Find where the given text appears and provide that cell's center as (x, y) coordinate. 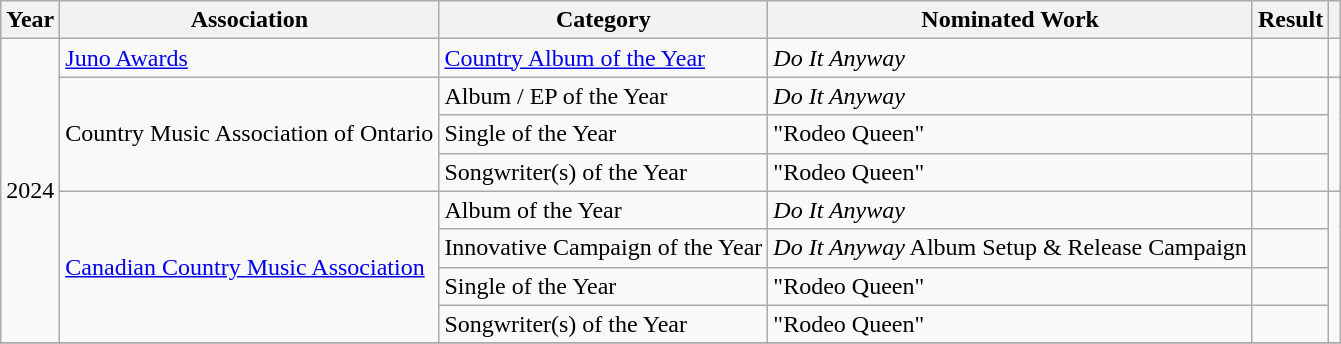
Association (250, 20)
Do It Anyway Album Setup & Release Campaign (1010, 248)
Album / EP of the Year (604, 96)
Nominated Work (1010, 20)
Country Album of the Year (604, 58)
Category (604, 20)
Year (30, 20)
Country Music Association of Ontario (250, 134)
Juno Awards (250, 58)
2024 (30, 191)
Album of the Year (604, 210)
Innovative Campaign of the Year (604, 248)
Canadian Country Music Association (250, 267)
Result (1290, 20)
